Provide the (X, Y) coordinate of the cell's center where the given text is located.  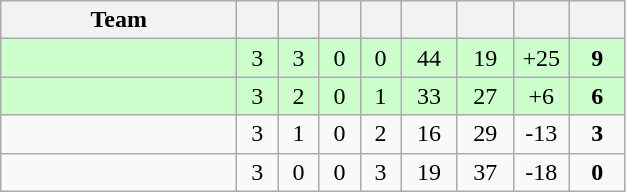
29 (485, 134)
33 (429, 96)
27 (485, 96)
44 (429, 58)
37 (485, 172)
Team (119, 20)
9 (597, 58)
+6 (541, 96)
-13 (541, 134)
6 (597, 96)
16 (429, 134)
-18 (541, 172)
+25 (541, 58)
